Identify which cell holds the provided text, then report its [X, Y] central coordinate. 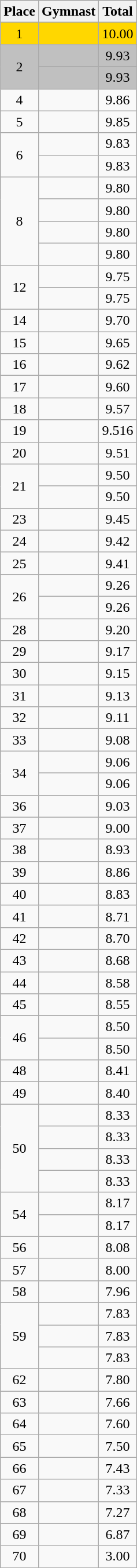
57 [20, 1269]
48 [20, 1071]
9.42 [118, 541]
6.87 [118, 1534]
42 [20, 938]
19 [20, 431]
8 [20, 221]
68 [20, 1512]
40 [20, 894]
9.41 [118, 563]
9.86 [118, 100]
44 [20, 983]
63 [20, 1402]
66 [20, 1468]
33 [20, 740]
8.71 [118, 916]
9.17 [118, 652]
30 [20, 674]
8.55 [118, 1005]
17 [20, 387]
54 [20, 1214]
Gymnast [68, 12]
43 [20, 960]
8.40 [118, 1093]
8.93 [118, 850]
9.45 [118, 519]
1 [20, 34]
64 [20, 1424]
46 [20, 1038]
7.27 [118, 1512]
25 [20, 563]
26 [20, 596]
9.85 [118, 122]
32 [20, 718]
38 [20, 850]
9.20 [118, 629]
8.86 [118, 872]
8.70 [118, 938]
9.03 [118, 806]
69 [20, 1534]
3.00 [118, 1556]
67 [20, 1490]
9.13 [118, 696]
15 [20, 343]
18 [20, 409]
8.68 [118, 960]
7.66 [118, 1402]
2 [20, 67]
24 [20, 541]
8.00 [118, 1269]
56 [20, 1247]
65 [20, 1446]
23 [20, 519]
34 [20, 773]
6 [20, 155]
70 [20, 1556]
28 [20, 629]
Total [118, 12]
16 [20, 365]
9.15 [118, 674]
45 [20, 1005]
39 [20, 872]
7.96 [118, 1291]
8.08 [118, 1247]
9.11 [118, 718]
59 [20, 1335]
36 [20, 806]
50 [20, 1148]
9.00 [118, 828]
49 [20, 1093]
4 [20, 100]
58 [20, 1291]
9.65 [118, 343]
29 [20, 652]
5 [20, 122]
31 [20, 696]
9.08 [118, 740]
7.60 [118, 1424]
9.60 [118, 387]
9.516 [118, 431]
8.41 [118, 1071]
20 [20, 453]
62 [20, 1380]
9.62 [118, 365]
9.70 [118, 321]
9.51 [118, 453]
10.00 [118, 34]
7.50 [118, 1446]
41 [20, 916]
7.33 [118, 1490]
14 [20, 321]
9.57 [118, 409]
37 [20, 828]
8.58 [118, 983]
12 [20, 288]
Place [20, 12]
7.43 [118, 1468]
7.80 [118, 1380]
21 [20, 486]
8.83 [118, 894]
